Pinpoint the cell where the given text exists, returning its (x, y) midpoint coordinate. 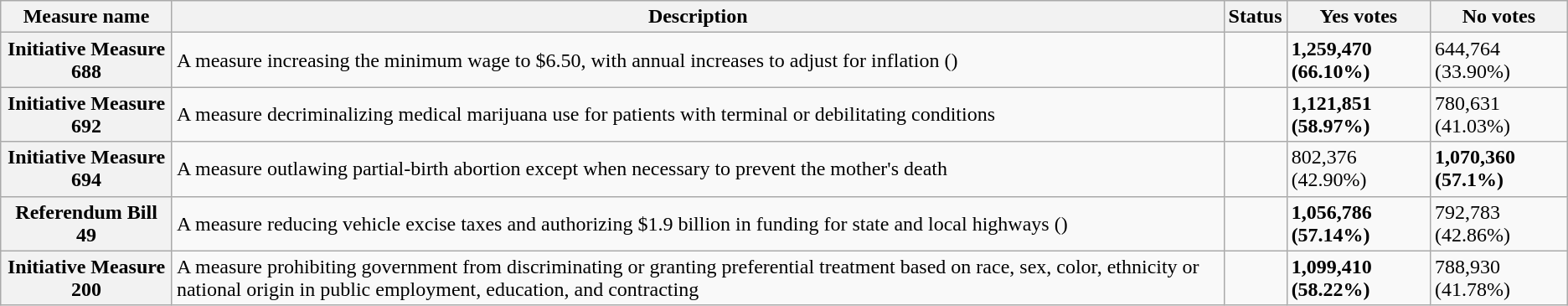
No votes (1499, 17)
1,056,786 (57.14%) (1359, 223)
A measure decriminalizing medical marijuana use for patients with terminal or debilitating conditions (698, 114)
A measure outlawing partial-birth abortion except when necessary to prevent the mother's death (698, 169)
Initiative Measure 200 (87, 278)
Measure name (87, 17)
A measure reducing vehicle excise taxes and authorizing $1.9 billion in funding for state and local highways () (698, 223)
1,259,470 (66.10%) (1359, 60)
802,376 (42.90%) (1359, 169)
Initiative Measure 694 (87, 169)
780,631 (41.03%) (1499, 114)
Status (1255, 17)
644,764 (33.90%) (1499, 60)
Initiative Measure 688 (87, 60)
1,070,360 (57.1%) (1499, 169)
792,783 (42.86%) (1499, 223)
1,121,851 (58.97%) (1359, 114)
Initiative Measure 692 (87, 114)
1,099,410 (58.22%) (1359, 278)
A measure increasing the minimum wage to $6.50, with annual increases to adjust for inflation () (698, 60)
Description (698, 17)
788,930 (41.78%) (1499, 278)
Referendum Bill 49 (87, 223)
Yes votes (1359, 17)
